For the text-containing cell, return its midpoint in [x, y] coordinate format. 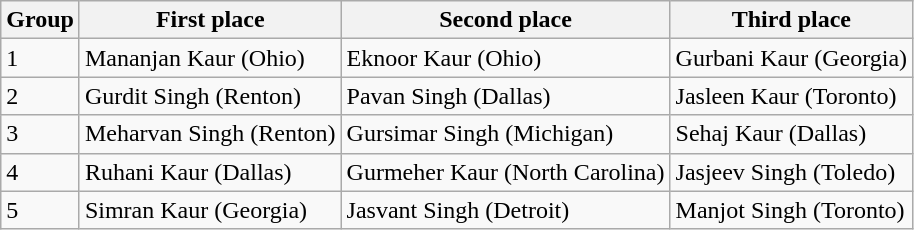
Group [40, 20]
Meharvan Singh (Renton) [210, 134]
Eknoor Kaur (Ohio) [506, 58]
4 [40, 172]
Second place [506, 20]
Pavan Singh (Dallas) [506, 96]
Jasjeev Singh (Toledo) [792, 172]
Gurbani Kaur (Georgia) [792, 58]
5 [40, 210]
Gursimar Singh (Michigan) [506, 134]
Third place [792, 20]
Jasleen Kaur (Toronto) [792, 96]
3 [40, 134]
1 [40, 58]
Ruhani Kaur (Dallas) [210, 172]
Jasvant Singh (Detroit) [506, 210]
Gurdit Singh (Renton) [210, 96]
Manjot Singh (Toronto) [792, 210]
First place [210, 20]
2 [40, 96]
Simran Kaur (Georgia) [210, 210]
Sehaj Kaur (Dallas) [792, 134]
Gurmeher Kaur (North Carolina) [506, 172]
Mananjan Kaur (Ohio) [210, 58]
